Output the (X, Y) coordinate of the center of the cell containing the given text.  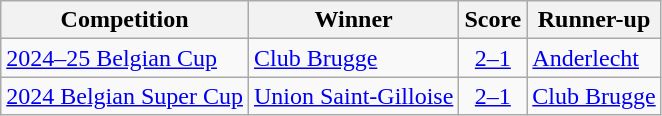
Runner-up (594, 20)
2024 Belgian Super Cup (125, 96)
Competition (125, 20)
Winner (353, 20)
Union Saint-Gilloise (353, 96)
Score (493, 20)
2024–25 Belgian Cup (125, 58)
Anderlecht (594, 58)
